Return the [x, y] coordinate for the center point of the cell that contains the specified text.  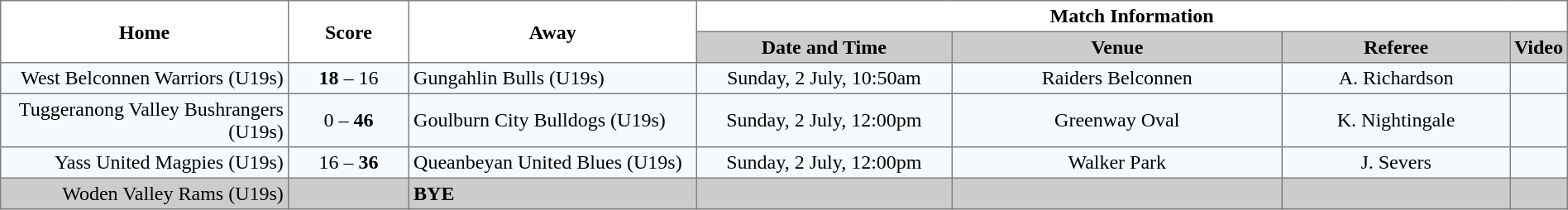
Gungahlin Bulls (U19s) [552, 79]
Referee [1396, 47]
Woden Valley Rams (U19s) [144, 193]
Video [1539, 47]
Goulburn City Bulldogs (U19s) [552, 120]
A. Richardson [1396, 79]
16 – 36 [349, 163]
Raiders Belconnen [1117, 79]
Home [144, 31]
BYE [552, 193]
Yass United Magpies (U19s) [144, 163]
Sunday, 2 July, 10:50am [824, 79]
J. Severs [1396, 163]
0 – 46 [349, 120]
West Belconnen Warriors (U19s) [144, 79]
K. Nightingale [1396, 120]
Away [552, 31]
Greenway Oval [1117, 120]
Venue [1117, 47]
Match Information [1131, 17]
Walker Park [1117, 163]
Score [349, 31]
Date and Time [824, 47]
18 – 16 [349, 79]
Tuggeranong Valley Bushrangers (U19s) [144, 120]
Queanbeyan United Blues (U19s) [552, 163]
